For the text-containing cell, return its midpoint in [x, y] coordinate format. 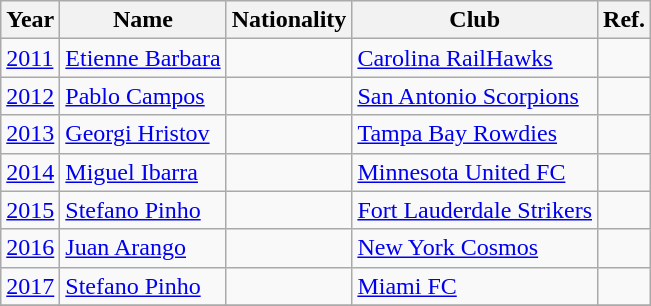
Year [30, 20]
Ref. [624, 20]
Georgi Hristov [143, 134]
San Antonio Scorpions [475, 96]
Carolina RailHawks [475, 58]
Miguel Ibarra [143, 172]
2016 [30, 248]
Minnesota United FC [475, 172]
2013 [30, 134]
Fort Lauderdale Strikers [475, 210]
Club [475, 20]
2014 [30, 172]
Miami FC [475, 286]
Tampa Bay Rowdies [475, 134]
New York Cosmos [475, 248]
2015 [30, 210]
Name [143, 20]
2012 [30, 96]
Pablo Campos [143, 96]
Etienne Barbara [143, 58]
2017 [30, 286]
Nationality [289, 20]
Juan Arango [143, 248]
2011 [30, 58]
